For the text-containing cell, return its midpoint in (X, Y) coordinate format. 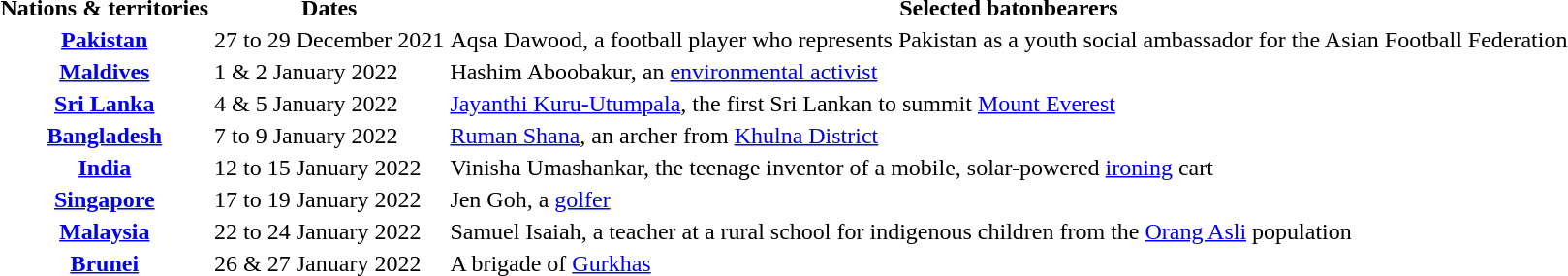
12 to 15 January 2022 (329, 168)
22 to 24 January 2022 (329, 231)
17 to 19 January 2022 (329, 199)
7 to 9 January 2022 (329, 136)
27 to 29 December 2021 (329, 40)
4 & 5 January 2022 (329, 104)
1 & 2 January 2022 (329, 72)
